Return [X, Y] of the center of cell containing provided text 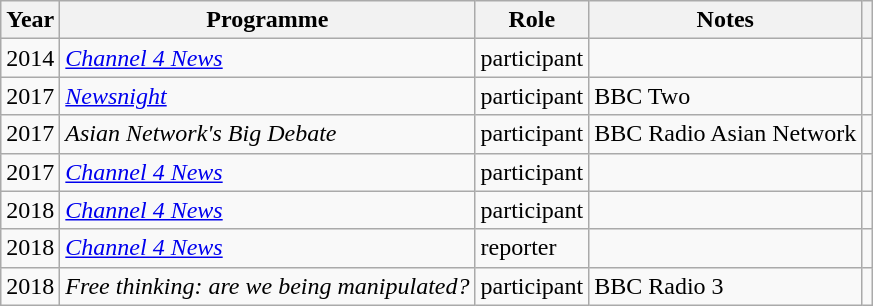
Notes [726, 20]
Year [30, 20]
BBC Radio Asian Network [726, 134]
Asian Network's Big Debate [268, 134]
Role [532, 20]
reporter [532, 248]
Programme [268, 20]
Newsnight [268, 96]
BBC Two [726, 96]
2014 [30, 58]
BBC Radio 3 [726, 286]
Free thinking: are we being manipulated? [268, 286]
